Pinpoint the cell where the given text exists, returning its (X, Y) midpoint coordinate. 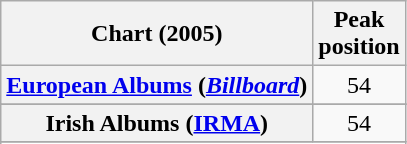
Peakposition (359, 34)
European Albums (Billboard) (157, 85)
Irish Albums (IRMA) (157, 123)
Chart (2005) (157, 34)
